From the cell containing the given text, extract its center point as [X, Y] coordinate. 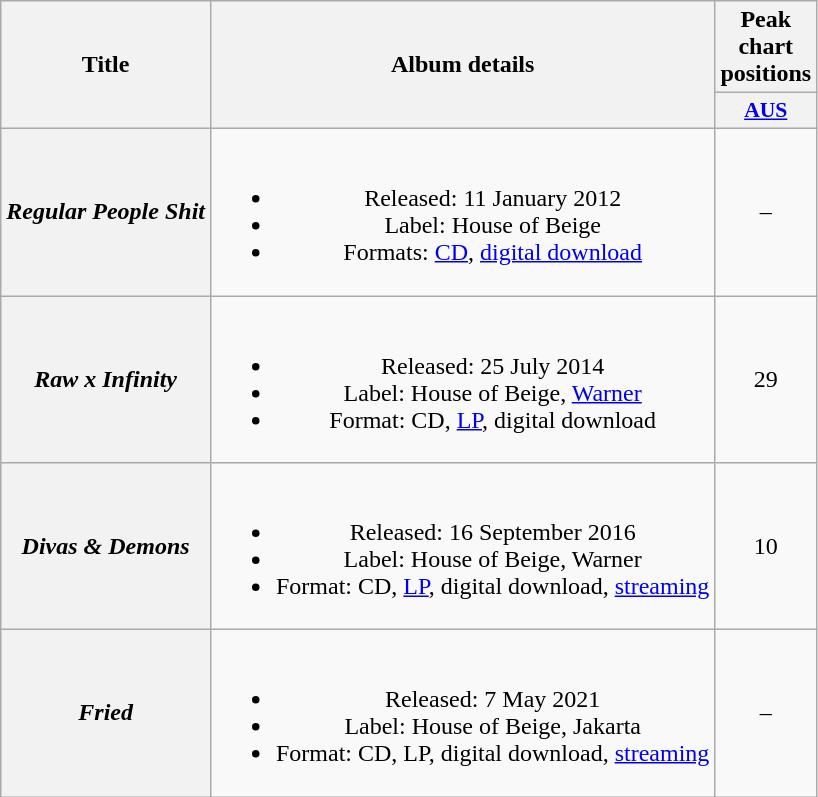
Released: 25 July 2014Label: House of Beige, WarnerFormat: CD, LP, digital download [462, 380]
Album details [462, 65]
Divas & Demons [106, 546]
Peak chart positions [766, 47]
Raw x Infinity [106, 380]
Released: 16 September 2016Label: House of Beige, WarnerFormat: CD, LP, digital download, streaming [462, 546]
Title [106, 65]
10 [766, 546]
Fried [106, 714]
AUS [766, 111]
Released: 11 January 2012Label: House of BeigeFormats: CD, digital download [462, 212]
29 [766, 380]
Released: 7 May 2021Label: House of Beige, JakartaFormat: CD, LP, digital download, streaming [462, 714]
Regular People Shit [106, 212]
